Return (x, y) of the center of cell containing provided text 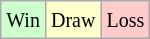
Draw (72, 20)
Win (24, 20)
Loss (126, 20)
